Scan for the cell matching the given text and deliver its [x, y] coordinate at center. 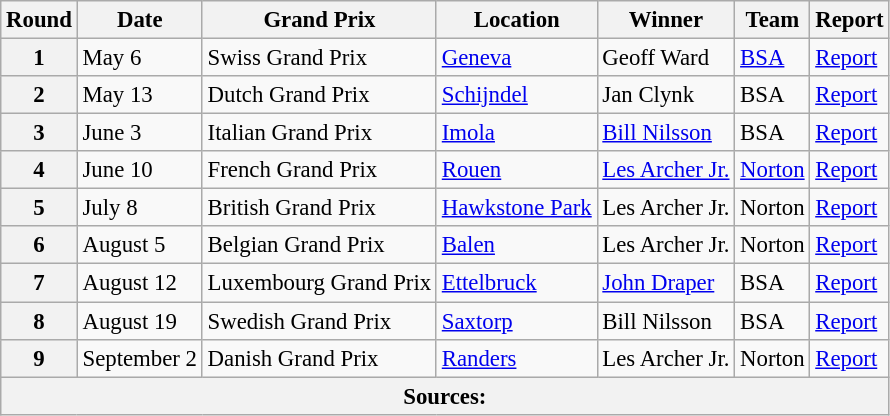
Geneva [516, 58]
Location [516, 20]
Swiss Grand Prix [319, 58]
June 3 [140, 133]
Saxtorp [516, 321]
Balen [516, 245]
Danish Grand Prix [319, 358]
6 [39, 245]
Sources: [445, 396]
Rouen [516, 170]
Dutch Grand Prix [319, 95]
August 5 [140, 245]
Ettelbruck [516, 283]
8 [39, 321]
June 10 [140, 170]
John Draper [666, 283]
September 2 [140, 358]
Italian Grand Prix [319, 133]
July 8 [140, 208]
French Grand Prix [319, 170]
Randers [516, 358]
Round [39, 20]
Geoff Ward [666, 58]
Swedish Grand Prix [319, 321]
2 [39, 95]
3 [39, 133]
May 13 [140, 95]
Grand Prix [319, 20]
August 19 [140, 321]
4 [39, 170]
7 [39, 283]
9 [39, 358]
Winner [666, 20]
Date [140, 20]
August 12 [140, 283]
Team [772, 20]
Jan Clynk [666, 95]
Hawkstone Park [516, 208]
Luxembourg Grand Prix [319, 283]
Belgian Grand Prix [319, 245]
Schijndel [516, 95]
5 [39, 208]
British Grand Prix [319, 208]
May 6 [140, 58]
1 [39, 58]
Imola [516, 133]
